Return the (x, y) coordinate for the center point of the cell that contains the specified text.  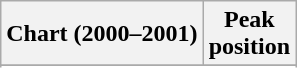
Chart (2000–2001) (102, 34)
Peakposition (249, 34)
